Detect which cell encompasses the target text, then output its [X, Y] center coordinate. 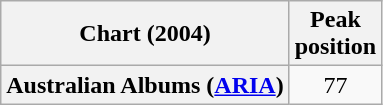
Peakposition [335, 34]
Chart (2004) [145, 34]
Australian Albums (ARIA) [145, 85]
77 [335, 85]
